Detect which cell encompasses the target text, then output its (x, y) center coordinate. 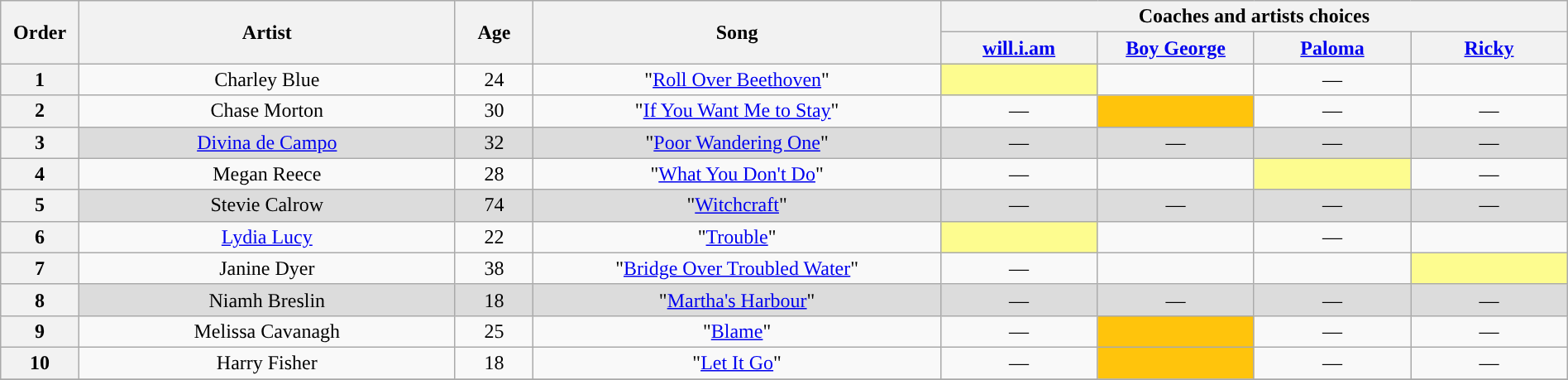
22 (495, 237)
30 (495, 111)
Order (40, 32)
9 (40, 331)
3 (40, 142)
Niamh Breslin (266, 300)
will.i.am (1019, 48)
24 (495, 79)
8 (40, 300)
Ricky (1489, 48)
Song (738, 32)
Lydia Lucy (266, 237)
1 (40, 79)
Megan Reece (266, 174)
Chase Morton (266, 111)
Coaches and artists choices (1254, 17)
4 (40, 174)
25 (495, 331)
74 (495, 205)
5 (40, 205)
"Martha's Harbour" (738, 300)
"Poor Wandering One" (738, 142)
Paloma (1331, 48)
Janine Dyer (266, 268)
"What You Don't Do" (738, 174)
Divina de Campo (266, 142)
"Roll Over Beethoven" (738, 79)
10 (40, 363)
Age (495, 32)
"Bridge Over Troubled Water" (738, 268)
7 (40, 268)
"Trouble" (738, 237)
Stevie Calrow (266, 205)
2 (40, 111)
Melissa Cavanagh (266, 331)
6 (40, 237)
"Blame" (738, 331)
Boy George (1176, 48)
28 (495, 174)
"If You Want Me to Stay" (738, 111)
"Witchcraft" (738, 205)
38 (495, 268)
Charley Blue (266, 79)
Harry Fisher (266, 363)
"Let It Go" (738, 363)
32 (495, 142)
Artist (266, 32)
